For the text-containing cell, return its midpoint in (x, y) coordinate format. 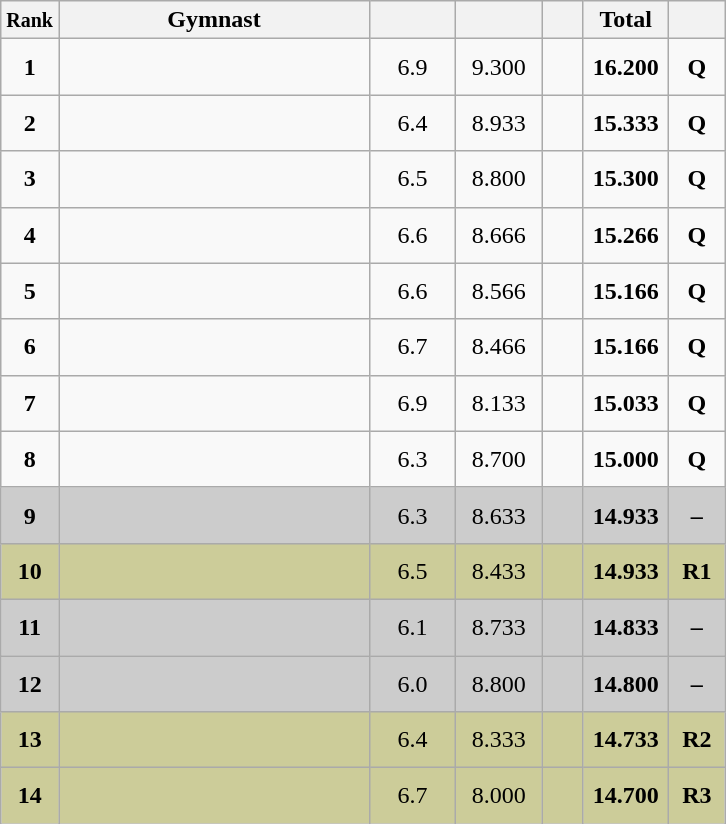
14.800 (626, 684)
8.333 (499, 740)
14 (30, 796)
Total (626, 20)
9.300 (499, 67)
8.633 (499, 515)
8.566 (499, 291)
2 (30, 123)
4 (30, 235)
15.266 (626, 235)
8 (30, 459)
1 (30, 67)
6.1 (413, 627)
15.033 (626, 403)
15.000 (626, 459)
11 (30, 627)
7 (30, 403)
R2 (697, 740)
8.733 (499, 627)
R1 (697, 571)
10 (30, 571)
14.833 (626, 627)
8.433 (499, 571)
16.200 (626, 67)
13 (30, 740)
14.733 (626, 740)
R3 (697, 796)
15.300 (626, 179)
Rank (30, 20)
15.333 (626, 123)
6 (30, 347)
3 (30, 179)
8.466 (499, 347)
5 (30, 291)
9 (30, 515)
14.700 (626, 796)
8.000 (499, 796)
8.933 (499, 123)
8.133 (499, 403)
Gymnast (214, 20)
8.700 (499, 459)
8.666 (499, 235)
6.0 (413, 684)
12 (30, 684)
